Extract the (x, y) coordinate from the center of the cell holding the provided text.  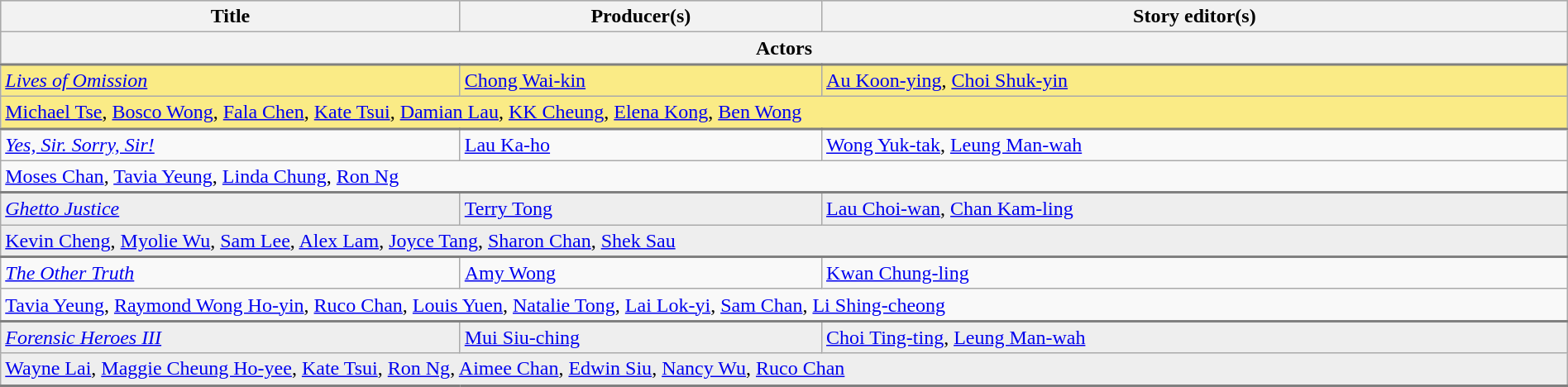
Chong Wai-kin (640, 81)
Forensic Heroes III (230, 337)
Story editor(s) (1195, 17)
Yes, Sir. Sorry, Sir! (230, 144)
Mui Siu-ching (640, 337)
Producer(s) (640, 17)
Kevin Cheng, Myolie Wu, Sam Lee, Alex Lam, Joyce Tang, Sharon Chan, Shek Sau (784, 241)
Wayne Lai, Maggie Cheung Ho-yee, Kate Tsui, Ron Ng, Aimee Chan, Edwin Siu, Nancy Wu, Ruco Chan (784, 369)
Moses Chan, Tavia Yeung, Linda Chung, Ron Ng (784, 177)
Actors (784, 48)
Amy Wong (640, 273)
Choi Ting-ting, Leung Man-wah (1195, 337)
The Other Truth (230, 273)
Lives of Omission (230, 81)
Ghetto Justice (230, 208)
Au Koon-ying, Choi Shuk-yin (1195, 81)
Terry Tong (640, 208)
Lau Ka-ho (640, 144)
Title (230, 17)
Lau Choi-wan, Chan Kam-ling (1195, 208)
Michael Tse, Bosco Wong, Fala Chen, Kate Tsui, Damian Lau, KK Cheung, Elena Kong, Ben Wong (784, 112)
Tavia Yeung, Raymond Wong Ho-yin, Ruco Chan, Louis Yuen, Natalie Tong, Lai Lok-yi, Sam Chan, Li Shing-cheong (784, 304)
Wong Yuk-tak, Leung Man-wah (1195, 144)
Kwan Chung-ling (1195, 273)
